Capture the cell that displays the provided text and extract its (X, Y) central coordinate. 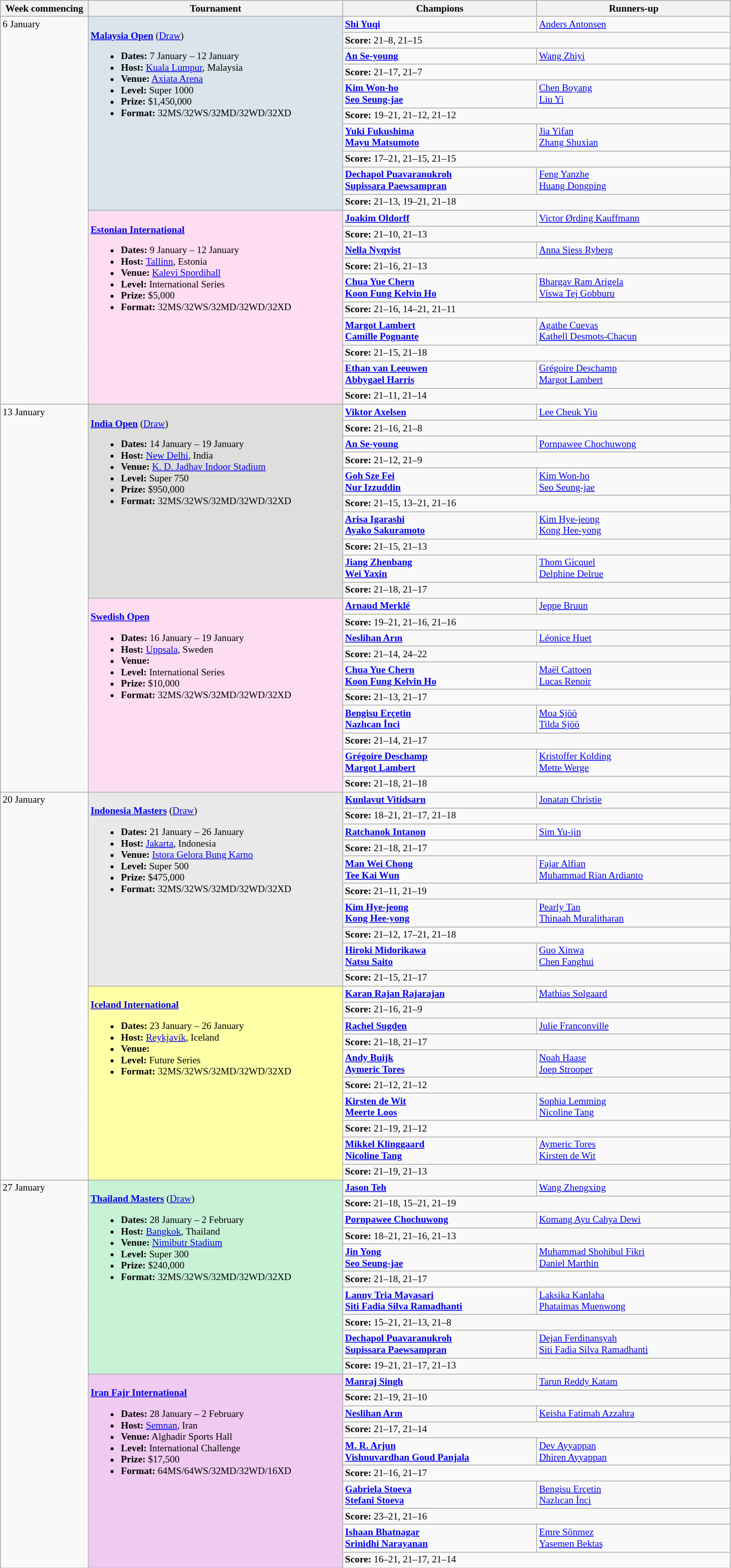
Mathias Solgaard (634, 994)
20 January (44, 986)
Rachel Sugden (440, 1026)
M. R. Arjun Vishnuvardhan Goud Panjala (440, 1451)
6 January (44, 210)
Léonice Huet (634, 638)
Emre Sönmez Yasemen Bektaş (634, 1538)
Pearly Tan Thinaah Muralitharan (634, 913)
Shi Yuqi (440, 24)
Score: 19–21, 21–12, 21–12 (537, 116)
Score: 21–12, 17–21, 21–18 (537, 935)
Jiang Zhenbang Wei Yaxin (440, 568)
Score: 21–18, 15–21, 21–19 (537, 1204)
Karan Rajan Rajarajan (440, 994)
Score: 21–15, 21–17 (537, 978)
Score: 21–15, 21–18 (537, 353)
Jason Teh (440, 1188)
Score: 21–16, 21–17 (537, 1473)
27 January (44, 1374)
Victor Ørding Kauffmann (634, 218)
Nella Nyqvist (440, 250)
Jeppe Bruun (634, 606)
Moa Sjöö Tilda Sjöö (634, 719)
Maël Cattoen Lucas Renoir (634, 675)
Score: 21–11, 21–14 (537, 396)
Ishaan Bhatnagar Srinidhi Narayanan (440, 1538)
Chen Boyang Liu Yi (634, 94)
Runners-up (634, 9)
Score: 21–19, 21–12 (537, 1129)
Score: 18–21, 21–17, 21–18 (537, 816)
Score: 21–18, 21–18 (537, 784)
Man Wei Chong Tee Kai Wun (440, 869)
Yuki Fukushima Mayu Matsumoto (440, 137)
Arisa Igarashi Ayako Sakuramoto (440, 525)
Arnaud Merklé (440, 606)
Iceland InternationalDates: 23 January – 26 JanuaryHost: Reykjavík, IcelandVenue: Level: Future SeriesFormat: 32MS/32WS/32MD/32WD/32XD (216, 1083)
Score: 17–21, 21–15, 21–15 (537, 159)
Dejan Ferdinansyah Siti Fadia Silva Ramadhanti (634, 1344)
Sophia Lemming Nicoline Tang (634, 1107)
Score: 21–19, 21–10 (537, 1398)
Jia Yifan Zhang Shuxian (634, 137)
Komang Ayu Cahya Dewi (634, 1220)
Jonatan Christie (634, 800)
Score: 21–16, 14–21, 21–11 (537, 310)
Sim Yu-jin (634, 832)
Gabriela Stoeva Stefani Stoeva (440, 1495)
Swedish OpenDates: 16 January – 19 JanuaryHost: Uppsala, SwedenVenue: Level: International SeriesPrize: $10,000Format: 32MS/32WS/32MD/32WD/32XD (216, 695)
Score: 21–15, 13–21, 21–16 (537, 504)
Kirsten de Wit Meerte Loos (440, 1107)
Kristoffer Kolding Mette Werge (634, 762)
Score: 21–16, 21–9 (537, 1010)
Score: 19–21, 21–16, 21–16 (537, 622)
Muhammad Shohibul Fikri Daniel Marthin (634, 1257)
Agathe Cuevas Kathell Desmots-Chacun (634, 331)
Bhargav Ram Arigela Viswa Tej Gobburu (634, 288)
Score: 21–14, 24–22 (537, 654)
Mikkel Klinggaard Nicoline Tang (440, 1150)
Manraj Singh (440, 1382)
Score: 21–13, 19–21, 21–18 (537, 202)
13 January (44, 598)
Hiroki Midorikawa Natsu Saito (440, 956)
Jin Yong Seo Seung-jae (440, 1257)
Julie Franconville (634, 1026)
Score: 21–13, 21–17 (537, 698)
Andy Buijk Aymeric Tores (440, 1063)
Score: 23–21, 21–16 (537, 1516)
Week commencing (44, 9)
Dev Ayyappan Dhiren Ayyappan (634, 1451)
Wang Zhiyi (634, 56)
Feng Yanzhe Huang Dongping (634, 180)
Score: 21–16, 21–13 (537, 266)
Anna Siess Ryberg (634, 250)
Guo Xinwa Chen Fanghui (634, 956)
Ethan van Leeuwen Abbygael Harris (440, 374)
Margot Lambert Camille Pognante (440, 331)
Laksika Kanlaha Phataimas Muenwong (634, 1301)
Score: 21–10, 21–13 (537, 234)
Score: 16–21, 21–17, 21–14 (537, 1560)
Score: 21–15, 21–13 (537, 547)
Wang Zhengxing (634, 1188)
Ratchanok Intanon (440, 832)
Fajar Alfian Muhammad Rian Ardianto (634, 869)
Score: 21–11, 21–19 (537, 892)
Aymeric Tores Kirsten de Wit (634, 1150)
Score: 21–8, 21–15 (537, 40)
Kunlavut Vitidsarn (440, 800)
Tournament (216, 9)
Score: 21–14, 21–17 (537, 741)
Score: 21–12, 21–12 (537, 1085)
Tarun Reddy Katam (634, 1382)
Score: 15–21, 21–13, 21–8 (537, 1322)
Lanny Tria Mayasari Siti Fadia Silva Ramadhanti (440, 1301)
Viktor Axelsen (440, 412)
Anders Antonsen (634, 24)
Score: 21–16, 21–8 (537, 428)
Lee Cheuk Yiu (634, 412)
Score: 21–12, 21–9 (537, 460)
Noah Haase Joep Strooper (634, 1063)
Goh Sze Fei Nur Izzuddin (440, 482)
Score: 21–17, 21–7 (537, 72)
Thom Gicquel Delphine Delrue (634, 568)
Score: 18–21, 21–16, 21–13 (537, 1236)
Champions (440, 9)
Keisha Fatimah Azzahra (634, 1414)
Joakim Oldorff (440, 218)
Score: 21–17, 21–14 (537, 1430)
Score: 19–21, 21–17, 21–13 (537, 1366)
Score: 21–19, 21–13 (537, 1172)
